Locate the cell with the specified text and output its [x, y] center coordinate. 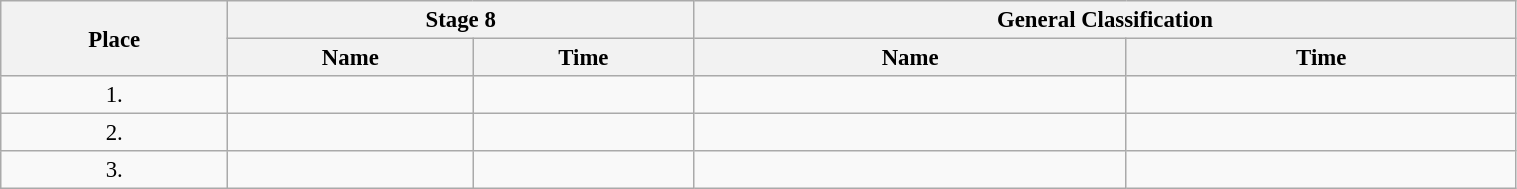
2. [114, 133]
Place [114, 38]
1. [114, 95]
3. [114, 170]
General Classification [1105, 20]
Stage 8 [461, 20]
